From the cell containing the given text, extract its center point as (X, Y) coordinate. 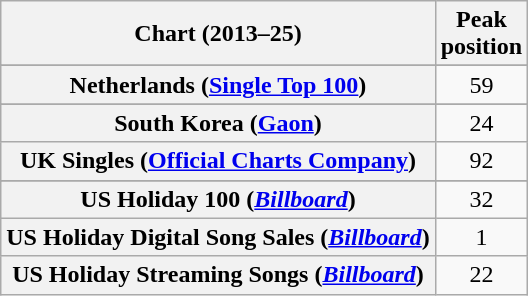
US Holiday Streaming Songs (Billboard) (218, 275)
UK Singles (Official Charts Company) (218, 161)
24 (481, 123)
South Korea (Gaon) (218, 123)
Netherlands (Single Top 100) (218, 85)
22 (481, 275)
1 (481, 237)
Chart (2013–25) (218, 34)
92 (481, 161)
59 (481, 85)
US Holiday 100 (Billboard) (218, 199)
Peakposition (481, 34)
32 (481, 199)
US Holiday Digital Song Sales (Billboard) (218, 237)
